Capture the cell that displays the provided text and extract its (x, y) central coordinate. 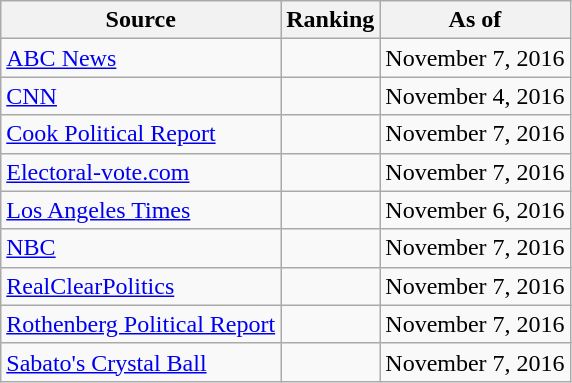
Cook Political Report (141, 134)
Source (141, 20)
Sabato's Crystal Ball (141, 362)
Ranking (330, 20)
Los Angeles Times (141, 210)
November 6, 2016 (475, 210)
As of (475, 20)
RealClearPolitics (141, 286)
November 4, 2016 (475, 96)
CNN (141, 96)
Electoral-vote.com (141, 172)
Rothenberg Political Report (141, 324)
ABC News (141, 58)
NBC (141, 248)
